Determine the [X, Y] coordinate at the center of the cell enclosing the given text.  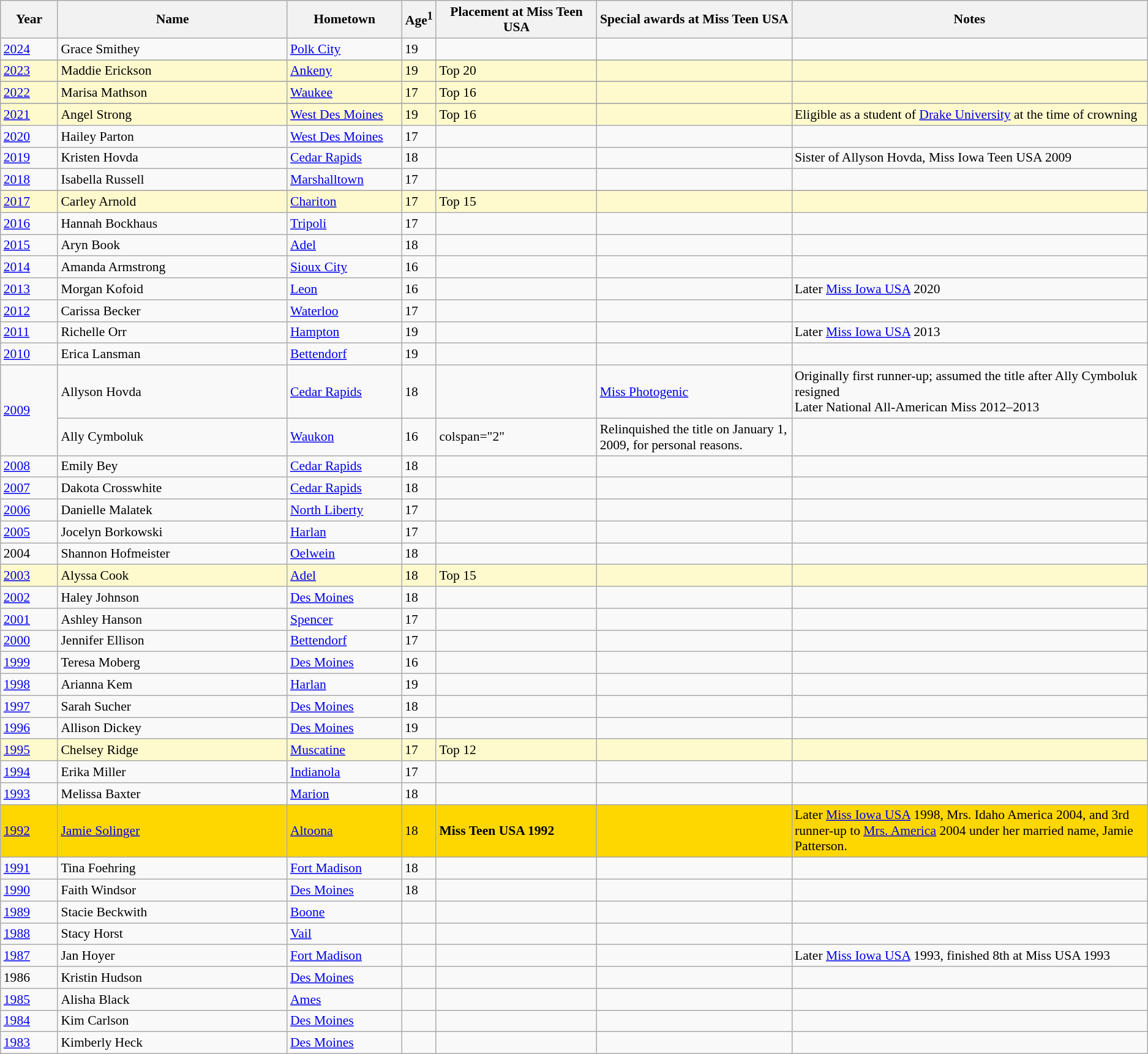
Alyssa Cook [173, 576]
Ames [344, 1000]
Amanda Armstrong [173, 267]
Oelwein [344, 554]
Marshalltown [344, 180]
1995 [29, 750]
2003 [29, 576]
Kim Carlson [173, 1021]
Waukon [344, 437]
Tina Foehring [173, 869]
2002 [29, 597]
Ashley Hanson [173, 619]
1991 [29, 869]
Hampton [344, 332]
Grace Smithey [173, 49]
Placement at Miss Teen USA [516, 20]
Chariton [344, 202]
Waterloo [344, 311]
1985 [29, 1000]
Kristin Hudson [173, 977]
Spencer [344, 619]
2005 [29, 532]
Top 20 [516, 71]
Isabella Russell [173, 180]
1986 [29, 977]
1998 [29, 685]
Marion [344, 794]
Hailey Parton [173, 136]
Later Miss Iowa USA 2013 [970, 332]
Boone [344, 912]
Hometown [344, 20]
Maddie Erickson [173, 71]
Originally first runner-up; assumed the title after Ally Cymboluk resignedLater National All-American Miss 2012–2013 [970, 392]
Later Miss Iowa USA 2020 [970, 289]
2018 [29, 180]
Faith Windsor [173, 891]
Miss Teen USA 1992 [516, 831]
Stacy Horst [173, 934]
Kristen Hovda [173, 158]
2011 [29, 332]
Emily Bey [173, 466]
Jan Hoyer [173, 956]
2000 [29, 641]
2020 [29, 136]
2012 [29, 311]
1983 [29, 1043]
Relinquished the title on January 1, 2009, for personal reasons. [694, 437]
Jamie Solinger [173, 831]
2022 [29, 93]
1984 [29, 1021]
Melissa Baxter [173, 794]
Shannon Hofmeister [173, 554]
Muscatine [344, 750]
Notes [970, 20]
2017 [29, 202]
2024 [29, 49]
Angel Strong [173, 114]
Marisa Mathson [173, 93]
Name [173, 20]
Sister of Allyson Hovda, Miss Iowa Teen USA 2009 [970, 158]
Miss Photogenic [694, 392]
Sarah Sucher [173, 706]
Morgan Kofoid [173, 289]
Allyson Hovda [173, 392]
Haley Johnson [173, 597]
Arianna Kem [173, 685]
1993 [29, 794]
2007 [29, 488]
Eligible as a student of Drake University at the time of crowning [970, 114]
Later Miss Iowa USA 1993, finished 8th at Miss USA 1993 [970, 956]
1992 [29, 831]
Danielle Malatek [173, 510]
1990 [29, 891]
2019 [29, 158]
2010 [29, 354]
Age1 [419, 20]
Vail [344, 934]
2013 [29, 289]
Special awards at Miss Teen USA [694, 20]
Carissa Becker [173, 311]
Allison Dickey [173, 728]
Dakota Crosswhite [173, 488]
Ankeny [344, 71]
1999 [29, 663]
2004 [29, 554]
1996 [29, 728]
Indianola [344, 772]
2015 [29, 245]
2014 [29, 267]
Altoona [344, 831]
2001 [29, 619]
Waukee [344, 93]
Erika Miller [173, 772]
2006 [29, 510]
Jennifer Ellison [173, 641]
Ally Cymboluk [173, 437]
Later Miss Iowa USA 1998, Mrs. Idaho America 2004, and 3rd runner-up to Mrs. America 2004 under her married name, Jamie Patterson. [970, 831]
1987 [29, 956]
2016 [29, 223]
2008 [29, 466]
colspan="2" [516, 437]
Hannah Bockhaus [173, 223]
North Liberty [344, 510]
1994 [29, 772]
Chelsey Ridge [173, 750]
Aryn Book [173, 245]
Richelle Orr [173, 332]
Leon [344, 289]
1997 [29, 706]
1988 [29, 934]
Alisha Black [173, 1000]
Jocelyn Borkowski [173, 532]
Polk City [344, 49]
Top 12 [516, 750]
Year [29, 20]
2021 [29, 114]
Teresa Moberg [173, 663]
2009 [29, 411]
Stacie Beckwith [173, 912]
1989 [29, 912]
2023 [29, 71]
Tripoli [344, 223]
Sioux City [344, 267]
Carley Arnold [173, 202]
Erica Lansman [173, 354]
Kimberly Heck [173, 1043]
